Output the [x, y] coordinate of the center of the cell containing the given text.  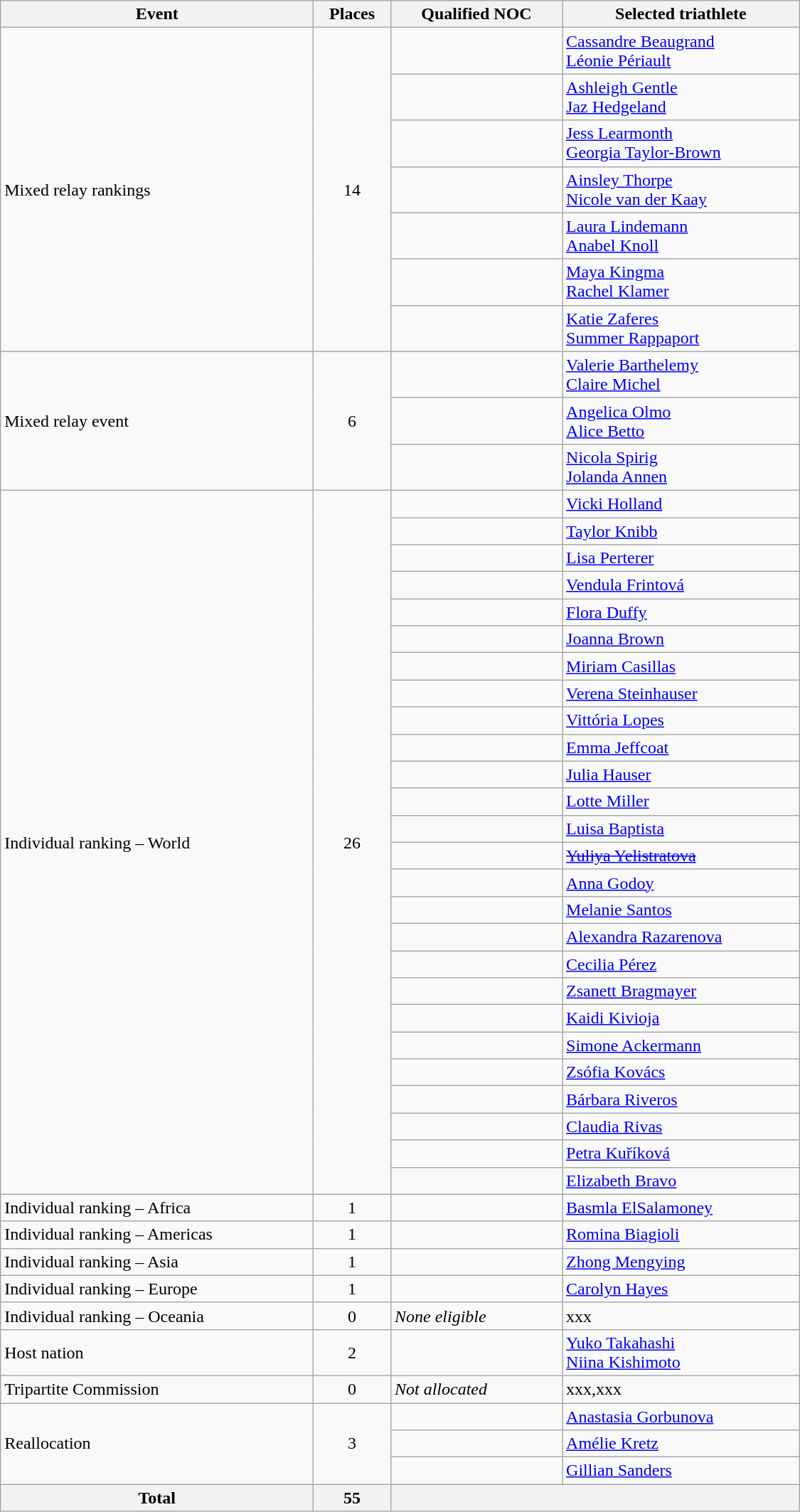
Reallocation [157, 1443]
Emma Jeffcoat [681, 747]
Melanie Santos [681, 910]
Vendula Frintová [681, 585]
Event [157, 14]
Individual ranking – Asia [157, 1262]
Joanna Brown [681, 639]
Anna Godoy [681, 883]
Anastasia Gorbunova [681, 1416]
Zsófia Kovács [681, 1072]
Romina Biagioli [681, 1235]
Total [157, 1498]
None eligible [476, 1316]
Amélie Kretz [681, 1444]
Selected triathlete [681, 14]
Mixed relay event [157, 421]
Not allocated [476, 1389]
Luisa Baptista [681, 829]
26 [353, 842]
Host nation [157, 1353]
Flora Duffy [681, 612]
Katie ZaferesSummer Rappaport [681, 329]
Places [353, 14]
Yuko TakahashiNiina Kishimoto [681, 1353]
Julia Hauser [681, 774]
Simone Ackermann [681, 1045]
Jess LearmonthGeorgia Taylor-Brown [681, 144]
Alexandra Razarenova [681, 937]
xxx [681, 1316]
Ainsley ThorpeNicole van der Kaay [681, 189]
Basmla ElSalamoney [681, 1208]
Gillian Sanders [681, 1471]
Taylor Knibb [681, 531]
Elizabeth Bravo [681, 1181]
Individual ranking – Europe [157, 1289]
Verena Steinhauser [681, 693]
14 [353, 189]
Cassandre BeaugrandLéonie Périault [681, 51]
Vittória Lopes [681, 720]
Qualified NOC [476, 14]
Laura LindemannAnabel Knoll [681, 236]
Valerie BarthelemyClaire Michel [681, 374]
2 [353, 1353]
Nicola SpirigJolanda Annen [681, 467]
Yuliya Yelistratova [681, 856]
Individual ranking – Oceania [157, 1316]
Angelica OlmoAlice Betto [681, 421]
Zsanett Bragmayer [681, 991]
Vicki Holland [681, 504]
Tripartite Commission [157, 1389]
Carolyn Hayes [681, 1289]
Claudia Rivas [681, 1127]
6 [353, 421]
Mixed relay rankings [157, 189]
Zhong Mengying [681, 1262]
Miriam Casillas [681, 666]
Individual ranking – Americas [157, 1235]
xxx,xxx [681, 1389]
Lotte Miller [681, 802]
Lisa Perterer [681, 558]
Ashleigh GentleJaz Hedgeland [681, 97]
55 [353, 1498]
3 [353, 1443]
Individual ranking – World [157, 842]
Cecilia Pérez [681, 964]
Bárbara Riveros [681, 1100]
Kaidi Kivioja [681, 1018]
Petra Kuříková [681, 1154]
Individual ranking – Africa [157, 1208]
Maya KingmaRachel Klamer [681, 282]
